Detect which cell encompasses the target text, then output its [X, Y] center coordinate. 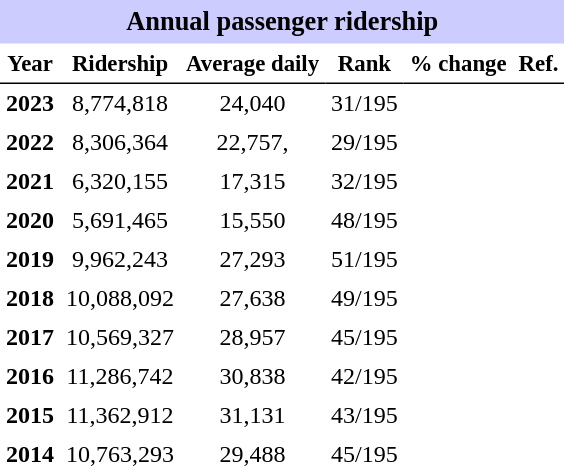
17,315 [252, 182]
2021 [30, 182]
11,286,742 [120, 376]
10,088,092 [120, 298]
31/195 [364, 104]
2015 [30, 416]
29/195 [364, 142]
24,040 [252, 104]
48/195 [364, 220]
Annual passenger ridership [282, 22]
27,293 [252, 260]
Year [30, 64]
28,957 [252, 338]
10,569,327 [120, 338]
27,638 [252, 298]
2023 [30, 104]
Average daily [252, 64]
15,550 [252, 220]
2016 [30, 376]
2017 [30, 338]
6,320,155 [120, 182]
Ridership [120, 64]
32/195 [364, 182]
30,838 [252, 376]
2022 [30, 142]
11,362,912 [120, 416]
9,962,243 [120, 260]
22,757, [252, 142]
% change [458, 64]
Rank [364, 64]
5,691,465 [120, 220]
42/195 [364, 376]
2019 [30, 260]
31,131 [252, 416]
43/195 [364, 416]
45/195 [364, 338]
8,306,364 [120, 142]
51/195 [364, 260]
49/195 [364, 298]
8,774,818 [120, 104]
2020 [30, 220]
2018 [30, 298]
